For the text-containing cell, return its midpoint in [X, Y] coordinate format. 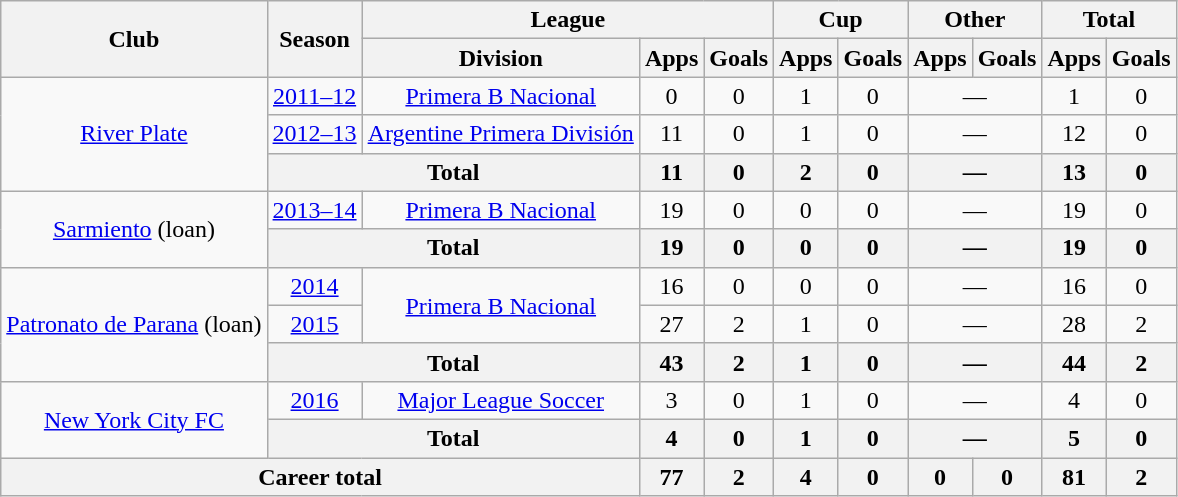
Major League Soccer [500, 400]
43 [671, 362]
2013–14 [314, 210]
2014 [314, 286]
2011–12 [314, 96]
Cup [841, 20]
28 [1074, 324]
2012–13 [314, 134]
3 [671, 400]
Argentine Primera División [500, 134]
New York City FC [134, 419]
Division [500, 58]
77 [671, 477]
Season [314, 39]
Career total [320, 477]
13 [1074, 172]
League [568, 20]
44 [1074, 362]
Sarmiento (loan) [134, 229]
5 [1074, 438]
Other [975, 20]
81 [1074, 477]
Patronato de Parana (loan) [134, 324]
12 [1074, 134]
2016 [314, 400]
2015 [314, 324]
27 [671, 324]
Club [134, 39]
River Plate [134, 134]
